Detect which cell encompasses the target text, then output its (x, y) center coordinate. 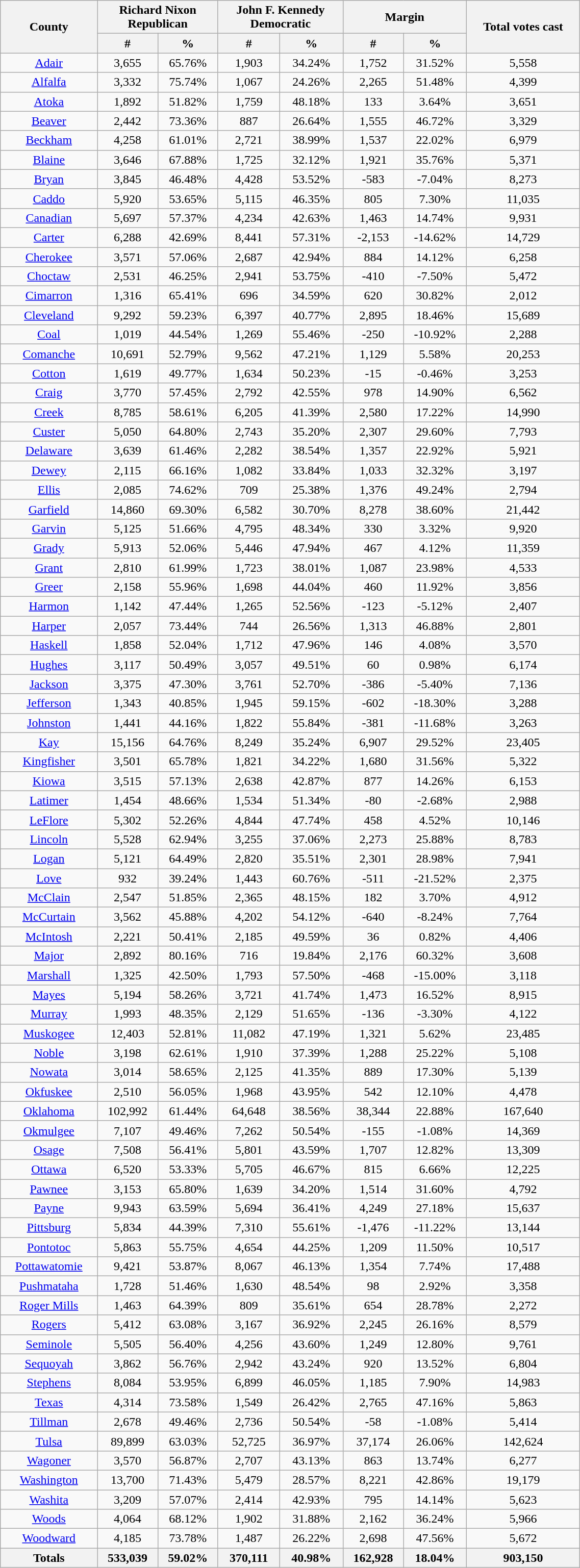
58.61% (188, 412)
2,375 (523, 878)
2,895 (373, 315)
3,117 (128, 665)
53.65% (188, 198)
43.59% (311, 1150)
80.16% (188, 956)
53.52% (311, 179)
1,892 (128, 102)
533,039 (128, 1558)
Cherokee (49, 257)
1,265 (249, 606)
2,678 (128, 1422)
2,301 (373, 858)
56.76% (188, 1363)
65.41% (188, 296)
Love (49, 878)
6,174 (523, 665)
36.24% (435, 1519)
6,899 (249, 1383)
3.64% (435, 102)
-640 (373, 917)
8,579 (523, 1325)
1,630 (249, 1286)
43.24% (311, 1363)
8,785 (128, 412)
2,185 (249, 937)
39.24% (188, 878)
26.06% (435, 1441)
5,121 (128, 858)
1,316 (128, 296)
3,255 (249, 839)
978 (373, 393)
9,920 (523, 528)
7,941 (523, 858)
47.19% (311, 1033)
Texas (49, 1402)
Kay (49, 742)
815 (373, 1169)
696 (249, 296)
Garfield (49, 509)
56.05% (188, 1092)
47.56% (435, 1538)
56.40% (188, 1344)
3,375 (128, 684)
2,115 (128, 470)
Alfalfa (49, 82)
3,571 (128, 257)
3,845 (128, 179)
5,558 (523, 63)
458 (373, 820)
Harper (49, 626)
542 (373, 1092)
52.26% (188, 820)
65.76% (188, 63)
35.61% (311, 1305)
6,582 (249, 509)
2,942 (249, 1363)
Osage (49, 1150)
-14.62% (435, 237)
14,729 (523, 237)
9,562 (249, 354)
3,770 (128, 393)
Hughes (49, 665)
34.24% (311, 63)
Washington (49, 1480)
45.88% (188, 917)
Major (49, 956)
9,761 (523, 1344)
51.48% (435, 82)
5,446 (249, 548)
5.62% (435, 1033)
2,988 (523, 800)
40.77% (311, 315)
133 (373, 102)
52.70% (311, 684)
Pawnee (49, 1189)
3,721 (249, 995)
Cimarron (49, 296)
903,150 (523, 1558)
14.12% (435, 257)
30.82% (435, 296)
1,443 (249, 878)
5,966 (523, 1519)
14.26% (435, 781)
35.76% (435, 160)
1,321 (373, 1033)
55.96% (188, 587)
-7.50% (435, 276)
46.72% (435, 121)
1,858 (128, 645)
2,801 (523, 626)
18.04% (435, 1558)
42.86% (435, 1480)
19,179 (523, 1480)
29.60% (435, 432)
52,725 (249, 1441)
58.26% (188, 995)
Canadian (49, 218)
22.92% (435, 451)
Adair (49, 63)
53.75% (311, 276)
Jefferson (49, 703)
-15.00% (435, 975)
60.76% (311, 878)
3,332 (128, 82)
38,344 (373, 1111)
32.12% (311, 160)
52.56% (311, 606)
LeFlore (49, 820)
1,712 (249, 645)
69.30% (188, 509)
44.16% (188, 723)
16.52% (435, 995)
1,209 (373, 1247)
71.43% (188, 1480)
4,234 (249, 218)
6,205 (249, 412)
8,221 (373, 1480)
2,698 (373, 1538)
7,508 (128, 1150)
1,752 (373, 63)
75.74% (188, 82)
5,528 (128, 839)
2,307 (373, 432)
-15 (373, 373)
68.12% (188, 1519)
1,129 (373, 354)
Pushmataha (49, 1286)
59.23% (188, 315)
3,014 (128, 1072)
1,514 (373, 1189)
11,082 (249, 1033)
3,209 (128, 1499)
44.54% (188, 335)
52.79% (188, 354)
6,288 (128, 237)
McIntosh (49, 937)
17,488 (523, 1267)
98 (373, 1286)
Wagoner (49, 1460)
Comanche (49, 354)
716 (249, 956)
Creek (49, 412)
Choctaw (49, 276)
Tulsa (49, 1441)
5,414 (523, 1422)
37.39% (311, 1053)
64.49% (188, 858)
1,725 (249, 160)
2,510 (128, 1092)
2,176 (373, 956)
38.54% (311, 451)
3,263 (523, 723)
Kiowa (49, 781)
11,035 (523, 198)
Total votes cast (523, 27)
1,269 (249, 335)
4.12% (435, 548)
64.76% (188, 742)
1,019 (128, 335)
65.80% (188, 1189)
5,623 (523, 1499)
51.46% (188, 1286)
18.46% (435, 315)
17.22% (435, 412)
7,764 (523, 917)
4.08% (435, 645)
Pittsburg (49, 1228)
889 (373, 1072)
47.74% (311, 820)
Murray (49, 1014)
2,125 (249, 1072)
10,691 (128, 354)
877 (373, 781)
31.60% (435, 1189)
31.88% (311, 1519)
42.69% (188, 237)
-5.12% (435, 606)
-0.46% (435, 373)
Roger Mills (49, 1305)
38.99% (311, 140)
42.93% (311, 1499)
42.94% (311, 257)
Nowata (49, 1072)
35.20% (311, 432)
Lincoln (49, 839)
809 (249, 1305)
4,406 (523, 937)
47.44% (188, 606)
67.88% (188, 160)
34.20% (311, 1189)
57.07% (188, 1499)
42.87% (311, 781)
10,517 (523, 1247)
2,407 (523, 606)
48.15% (311, 898)
Harmon (49, 606)
1,707 (373, 1150)
13.74% (435, 1460)
1,968 (249, 1092)
1,454 (128, 800)
4,428 (249, 179)
7,793 (523, 432)
12.80% (435, 1344)
1,822 (249, 723)
28.57% (311, 1480)
32.32% (435, 470)
57.31% (311, 237)
2,158 (128, 587)
49.51% (311, 665)
162,928 (373, 1558)
-8.24% (435, 917)
-602 (373, 703)
10,146 (523, 820)
Rogers (49, 1325)
1,325 (128, 975)
6,520 (128, 1169)
2,282 (249, 451)
38.01% (311, 568)
Okfuskee (49, 1092)
744 (249, 626)
Cotton (49, 373)
5,139 (523, 1072)
Woodward (49, 1538)
6,804 (523, 1363)
Ellis (49, 490)
73.78% (188, 1538)
44.39% (188, 1228)
58.65% (188, 1072)
60.32% (435, 956)
Latimer (49, 800)
8,278 (373, 509)
3,288 (523, 703)
4,654 (249, 1247)
1,473 (373, 995)
27.18% (435, 1208)
2,794 (523, 490)
7.90% (435, 1383)
3,167 (249, 1325)
3,118 (523, 975)
467 (373, 548)
Muskogee (49, 1033)
-21.52% (435, 878)
Pontotoc (49, 1247)
3,562 (128, 917)
53.95% (188, 1383)
4,202 (249, 917)
4,064 (128, 1519)
9,292 (128, 315)
Woods (49, 1519)
3,608 (523, 956)
2,792 (249, 393)
12.82% (435, 1150)
2,414 (249, 1499)
370,111 (249, 1558)
146 (373, 645)
1,249 (373, 1344)
65.78% (188, 762)
11,359 (523, 548)
9,421 (128, 1267)
57.13% (188, 781)
Stephens (49, 1383)
6,258 (523, 257)
64.80% (188, 432)
34.22% (311, 762)
36.41% (311, 1208)
-7.04% (435, 179)
1,680 (373, 762)
3,358 (523, 1286)
46.05% (311, 1383)
5,913 (128, 548)
182 (373, 898)
66.16% (188, 470)
6,562 (523, 393)
2,638 (249, 781)
1,288 (373, 1053)
3.70% (435, 898)
52.81% (188, 1033)
Carter (49, 237)
2,265 (373, 82)
2,765 (373, 1402)
863 (373, 1460)
61.46% (188, 451)
51.82% (188, 102)
5,834 (128, 1228)
Seminole (49, 1344)
1,537 (373, 140)
6,153 (523, 781)
55.46% (311, 335)
30.70% (311, 509)
1,903 (249, 63)
6,979 (523, 140)
15,637 (523, 1208)
4.52% (435, 820)
14,369 (523, 1130)
1,549 (249, 1402)
51.65% (311, 1014)
2,687 (249, 257)
1,033 (373, 470)
47.30% (188, 684)
McCurtain (49, 917)
5,125 (128, 528)
-583 (373, 179)
4,844 (249, 820)
Caddo (49, 198)
5,472 (523, 276)
46.48% (188, 179)
15,156 (128, 742)
52.06% (188, 548)
Noble (49, 1053)
14,983 (523, 1383)
Pottawatomie (49, 1267)
14.74% (435, 218)
57.45% (188, 393)
1,619 (128, 373)
3,761 (249, 684)
Totals (49, 1558)
23,405 (523, 742)
-1,476 (373, 1228)
709 (249, 490)
1,142 (128, 606)
47.96% (311, 645)
Logan (49, 858)
55.75% (188, 1247)
4,258 (128, 140)
5,050 (128, 432)
795 (373, 1499)
43.13% (311, 1460)
Johnston (49, 723)
McClain (49, 898)
-10.92% (435, 335)
5,371 (523, 160)
2,129 (249, 1014)
-80 (373, 800)
2,531 (128, 276)
26.56% (311, 626)
Richard NixonRepublican (158, 17)
5,412 (128, 1325)
55.61% (311, 1228)
53.33% (188, 1169)
5,115 (249, 198)
4,912 (523, 898)
2,721 (249, 140)
46.13% (311, 1267)
63.59% (188, 1208)
-11.22% (435, 1228)
654 (373, 1305)
Grant (49, 568)
47.16% (435, 1402)
330 (373, 528)
73.36% (188, 121)
28.78% (435, 1305)
6,907 (373, 742)
44.04% (311, 587)
36.97% (311, 1441)
23.98% (435, 568)
48.18% (311, 102)
31.56% (435, 762)
3,197 (523, 470)
5,479 (249, 1480)
5,920 (128, 198)
49.77% (188, 373)
11.50% (435, 1247)
28.98% (435, 858)
26.64% (311, 121)
1,343 (128, 703)
3,515 (128, 781)
2,245 (373, 1325)
-18.30% (435, 703)
Payne (49, 1208)
Craig (49, 393)
6.66% (435, 1169)
2,162 (373, 1519)
14.14% (435, 1499)
64,648 (249, 1111)
Margin (405, 17)
42.63% (311, 218)
47.94% (311, 548)
620 (373, 296)
1,376 (373, 490)
56.87% (188, 1460)
48.35% (188, 1014)
0.82% (435, 937)
John F. KennedyDemocratic (281, 17)
167,640 (523, 1111)
40.85% (188, 703)
60 (373, 665)
Garvin (49, 528)
20,253 (523, 354)
48.66% (188, 800)
7.74% (435, 1267)
43.60% (311, 1344)
46.88% (435, 626)
Kingfisher (49, 762)
1,821 (249, 762)
38.60% (435, 509)
3,862 (128, 1363)
884 (373, 257)
13,309 (523, 1150)
46.67% (311, 1169)
4,122 (523, 1014)
7,107 (128, 1130)
Cleveland (49, 315)
48.54% (311, 1286)
142,624 (523, 1441)
Custer (49, 432)
26.16% (435, 1325)
50.49% (188, 665)
2,057 (128, 626)
22.88% (435, 1111)
4,792 (523, 1189)
73.44% (188, 626)
7,262 (249, 1130)
3,651 (523, 102)
35.24% (311, 742)
5,322 (523, 762)
41.35% (311, 1072)
1,313 (373, 626)
6,277 (523, 1460)
26.22% (311, 1538)
4,399 (523, 82)
23,485 (523, 1033)
57.50% (311, 975)
Coal (49, 335)
3,639 (128, 451)
Oklahoma (49, 1111)
62.94% (188, 839)
-11.68% (435, 723)
5,108 (523, 1053)
5,801 (249, 1150)
8,249 (249, 742)
2,736 (249, 1422)
-5.40% (435, 684)
2,273 (373, 839)
26.42% (311, 1402)
Greer (49, 587)
14,860 (128, 509)
Grady (49, 548)
-511 (373, 878)
1,993 (128, 1014)
2,288 (523, 335)
5,505 (128, 1344)
62.61% (188, 1053)
48.34% (311, 528)
56.41% (188, 1150)
5,705 (249, 1169)
89,899 (128, 1441)
1,639 (249, 1189)
Beaver (49, 121)
36.92% (311, 1325)
1,441 (128, 723)
2,820 (249, 858)
2,547 (128, 898)
Ottawa (49, 1169)
46.25% (188, 276)
-250 (373, 335)
Haskell (49, 645)
31.52% (435, 63)
Marshall (49, 975)
7.30% (435, 198)
11.92% (435, 587)
2,012 (523, 296)
Bryan (49, 179)
55.84% (311, 723)
64.39% (188, 1305)
Mayes (49, 995)
6,397 (249, 315)
51.85% (188, 898)
3,057 (249, 665)
8,441 (249, 237)
37,174 (373, 1441)
-2,153 (373, 237)
52.04% (188, 645)
2,810 (128, 568)
Jackson (49, 684)
1,354 (373, 1267)
5,672 (523, 1538)
4,256 (249, 1344)
Okmulgee (49, 1130)
1,555 (373, 121)
63.03% (188, 1441)
15,689 (523, 315)
3,198 (128, 1053)
9,931 (523, 218)
5.58% (435, 354)
2,941 (249, 276)
1,759 (249, 102)
Sequoyah (49, 1363)
1,082 (249, 470)
59.02% (188, 1558)
22.02% (435, 140)
37.06% (311, 839)
1,185 (373, 1383)
53.87% (188, 1267)
Dewey (49, 470)
38.56% (311, 1111)
7,136 (523, 684)
17.30% (435, 1072)
1,945 (249, 703)
1,793 (249, 975)
Washita (49, 1499)
8,915 (523, 995)
-123 (373, 606)
4,185 (128, 1538)
1,698 (249, 587)
12,403 (128, 1033)
1,910 (249, 1053)
29.52% (435, 742)
8,067 (249, 1267)
1,723 (249, 568)
1,921 (373, 160)
57.06% (188, 257)
Beckham (49, 140)
61.99% (188, 568)
42.55% (311, 393)
19.84% (311, 956)
3,655 (128, 63)
14,990 (523, 412)
13.52% (435, 1363)
3,253 (523, 373)
2,272 (523, 1305)
61.01% (188, 140)
5,921 (523, 451)
51.66% (188, 528)
1,534 (249, 800)
21,442 (523, 509)
14.90% (435, 393)
41.74% (311, 995)
0.98% (435, 665)
50.23% (311, 373)
1,634 (249, 373)
2,743 (249, 432)
1,067 (249, 82)
34.59% (311, 296)
9,943 (128, 1208)
-58 (373, 1422)
36 (373, 937)
3,329 (523, 121)
4,249 (373, 1208)
61.44% (188, 1111)
49.24% (435, 490)
42.50% (188, 975)
25.38% (311, 490)
-155 (373, 1130)
25.88% (435, 839)
4,533 (523, 568)
3,501 (128, 762)
63.08% (188, 1325)
3,153 (128, 1189)
2.92% (435, 1286)
-410 (373, 276)
-136 (373, 1014)
-3.30% (435, 1014)
57.37% (188, 218)
13,144 (523, 1228)
46.35% (311, 198)
8,273 (523, 179)
59.15% (311, 703)
County (49, 27)
1,728 (128, 1286)
Blaine (49, 160)
3,856 (523, 587)
25.22% (435, 1053)
5,302 (128, 820)
47.21% (311, 354)
2,580 (373, 412)
74.62% (188, 490)
41.39% (311, 412)
-2.68% (435, 800)
460 (373, 587)
35.51% (311, 858)
1,487 (249, 1538)
Delaware (49, 451)
2,085 (128, 490)
40.98% (311, 1558)
24.26% (311, 82)
2,707 (249, 1460)
12,225 (523, 1169)
8,783 (523, 839)
3.32% (435, 528)
102,992 (128, 1111)
73.58% (188, 1402)
50.41% (188, 937)
49.59% (311, 937)
13,700 (128, 1480)
Tillman (49, 1422)
4,478 (523, 1092)
Atoka (49, 102)
51.34% (311, 800)
44.25% (311, 1247)
4,314 (128, 1402)
2,221 (128, 937)
887 (249, 121)
5,697 (128, 218)
12.10% (435, 1092)
4,795 (249, 528)
7,310 (249, 1228)
1,357 (373, 451)
-381 (373, 723)
43.95% (311, 1092)
3,646 (128, 160)
-386 (373, 684)
932 (128, 878)
5,194 (128, 995)
5,694 (249, 1208)
920 (373, 1363)
1,902 (249, 1519)
33.84% (311, 470)
54.12% (311, 917)
2,442 (128, 121)
1,087 (373, 568)
2,892 (128, 956)
-468 (373, 975)
2,365 (249, 898)
805 (373, 198)
8,084 (128, 1383)
